Identify which cell holds the provided text, then report its [X, Y] central coordinate. 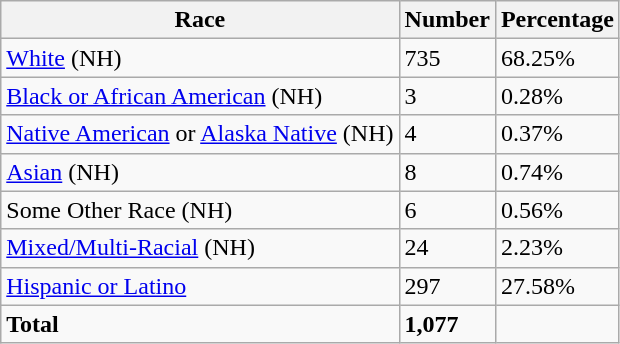
Black or African American (NH) [200, 96]
Some Other Race (NH) [200, 210]
0.37% [557, 134]
6 [447, 210]
Total [200, 324]
24 [447, 248]
8 [447, 172]
White (NH) [200, 58]
3 [447, 96]
Percentage [557, 20]
2.23% [557, 248]
4 [447, 134]
68.25% [557, 58]
Native American or Alaska Native (NH) [200, 134]
297 [447, 286]
0.28% [557, 96]
Mixed/Multi-Racial (NH) [200, 248]
27.58% [557, 286]
Hispanic or Latino [200, 286]
Race [200, 20]
Number [447, 20]
Asian (NH) [200, 172]
735 [447, 58]
0.56% [557, 210]
1,077 [447, 324]
0.74% [557, 172]
